Extract the (X, Y) coordinate from the center of the cell holding the provided text.  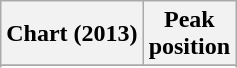
Chart (2013) (72, 34)
Peakposition (189, 34)
